Return the [x, y] coordinate for the center point of the cell that contains the specified text.  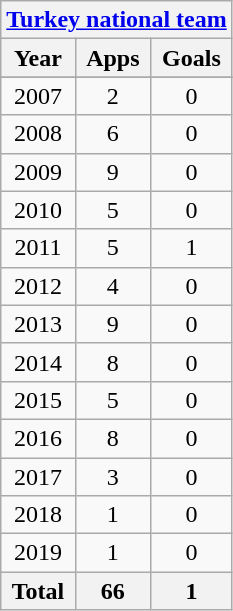
2014 [38, 362]
2018 [38, 515]
4 [112, 286]
2016 [38, 438]
Turkey national team [117, 20]
2010 [38, 210]
66 [112, 591]
Goals [192, 58]
2012 [38, 286]
2017 [38, 477]
2008 [38, 134]
2011 [38, 248]
Total [38, 591]
Year [38, 58]
2 [112, 96]
2015 [38, 400]
3 [112, 477]
2007 [38, 96]
2019 [38, 553]
Apps [112, 58]
2009 [38, 172]
6 [112, 134]
2013 [38, 324]
